Detect which cell encompasses the target text, then output its (X, Y) center coordinate. 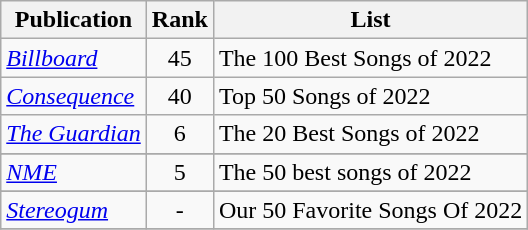
40 (180, 96)
The 50 best songs of 2022 (370, 172)
- (180, 210)
6 (180, 134)
Stereogum (74, 210)
Consequence (74, 96)
5 (180, 172)
Billboard (74, 58)
Our 50 Favorite Songs Of 2022 (370, 210)
Rank (180, 20)
Top 50 Songs of 2022 (370, 96)
The 100 Best Songs of 2022 (370, 58)
45 (180, 58)
The 20 Best Songs of 2022 (370, 134)
The Guardian (74, 134)
Publication (74, 20)
NME (74, 172)
List (370, 20)
